Scan for the cell matching the given text and deliver its [X, Y] coordinate at center. 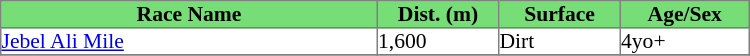
Dist. (m) [438, 14]
1,600 [438, 42]
Age/Sex [684, 14]
Dirt [560, 42]
Jebel Ali Mile [189, 42]
4yo+ [684, 42]
Race Name [189, 14]
Surface [560, 14]
